Extract the (X, Y) coordinate from the center of the cell holding the provided text.  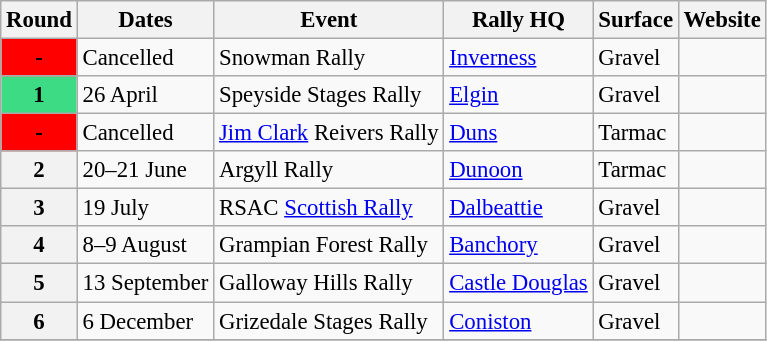
2 (39, 170)
Coniston (518, 321)
Dalbeattie (518, 208)
5 (39, 283)
Banchory (518, 245)
13 September (145, 283)
6 (39, 321)
4 (39, 245)
RSAC Scottish Rally (329, 208)
Argyll Rally (329, 170)
Speyside Stages Rally (329, 95)
Grizedale Stages Rally (329, 321)
Galloway Hills Rally (329, 283)
6 December (145, 321)
26 April (145, 95)
Duns (518, 133)
Grampian Forest Rally (329, 245)
Dates (145, 20)
Inverness (518, 58)
Castle Douglas (518, 283)
1 (39, 95)
Snowman Rally (329, 58)
Surface (636, 20)
Round (39, 20)
Elgin (518, 95)
Rally HQ (518, 20)
19 July (145, 208)
8–9 August (145, 245)
Event (329, 20)
20–21 June (145, 170)
Dunoon (518, 170)
Jim Clark Reivers Rally (329, 133)
3 (39, 208)
Website (722, 20)
